Locate the cell with the specified text and output its [X, Y] center coordinate. 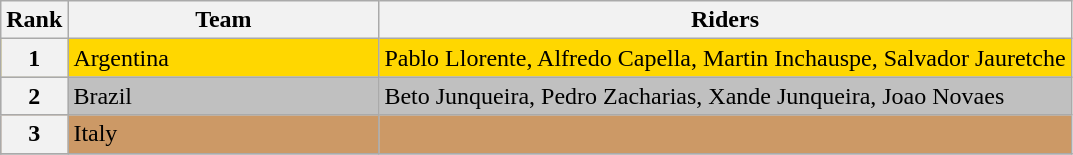
Riders [725, 20]
3 [34, 134]
Rank [34, 20]
Pablo Llorente, Alfredo Capella, Martin Inchauspe, Salvador Jauretche [725, 58]
Argentina [224, 58]
Team [224, 20]
Brazil [224, 96]
1 [34, 58]
Beto Junqueira, Pedro Zacharias, Xande Junqueira, Joao Novaes [725, 96]
2 [34, 96]
Italy [224, 134]
